Identify which cell holds the provided text, then report its [x, y] central coordinate. 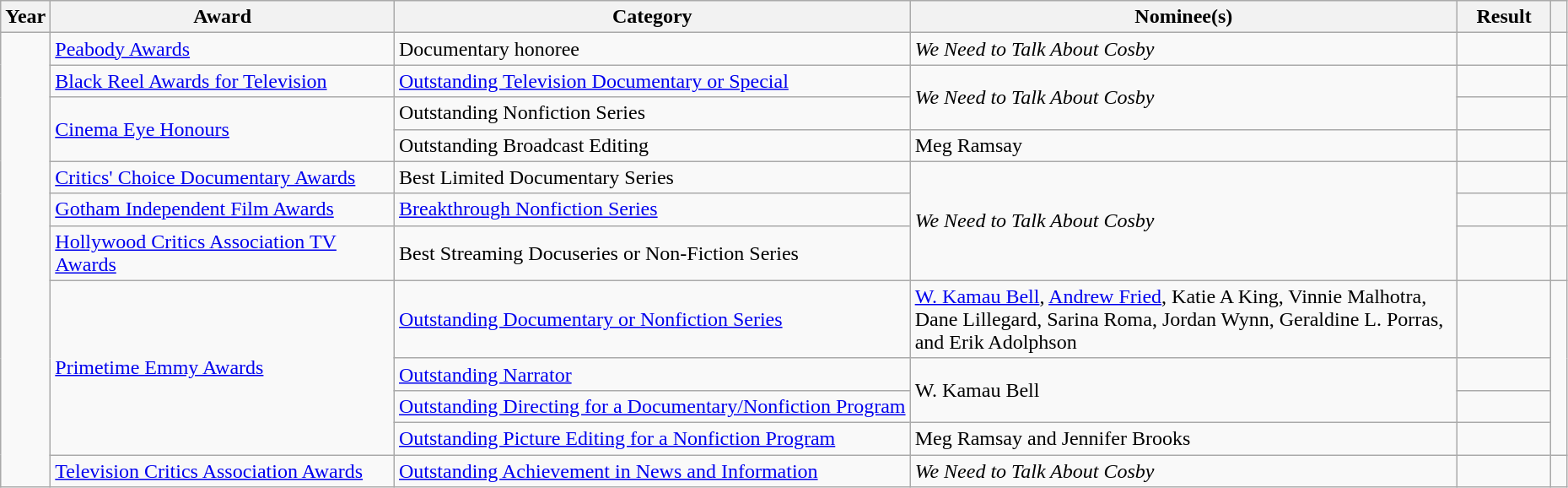
Outstanding Television Documentary or Special [652, 81]
Critics' Choice Documentary Awards [223, 177]
Award [223, 17]
Documentary honoree [652, 49]
Outstanding Narrator [652, 374]
Nominee(s) [1183, 17]
Outstanding Documentary or Nonfiction Series [652, 319]
Best Streaming Docuseries or Non-Fiction Series [652, 253]
Best Limited Documentary Series [652, 177]
Primetime Emmy Awards [223, 367]
Meg Ramsay [1183, 145]
Television Critics Association Awards [223, 470]
Peabody Awards [223, 49]
W. Kamau Bell [1183, 390]
Category [652, 17]
Outstanding Achievement in News and Information [652, 470]
Breakthrough Nonfiction Series [652, 209]
Year [25, 17]
Outstanding Broadcast Editing [652, 145]
W. Kamau Bell, Andrew Fried, Katie A King, Vinnie Malhotra, Dane Lillegard, Sarina Roma, Jordan Wynn, Geraldine L. Porras, and Erik Adolphson [1183, 319]
Result [1503, 17]
Meg Ramsay and Jennifer Brooks [1183, 438]
Cinema Eye Honours [223, 129]
Hollywood Critics Association TV Awards [223, 253]
Outstanding Directing for a Documentary/Nonfiction Program [652, 406]
Black Reel Awards for Television [223, 81]
Gotham Independent Film Awards [223, 209]
Outstanding Nonfiction Series [652, 113]
Outstanding Picture Editing for a Nonfiction Program [652, 438]
